Find where the given text appears and provide that cell's center as (X, Y) coordinate. 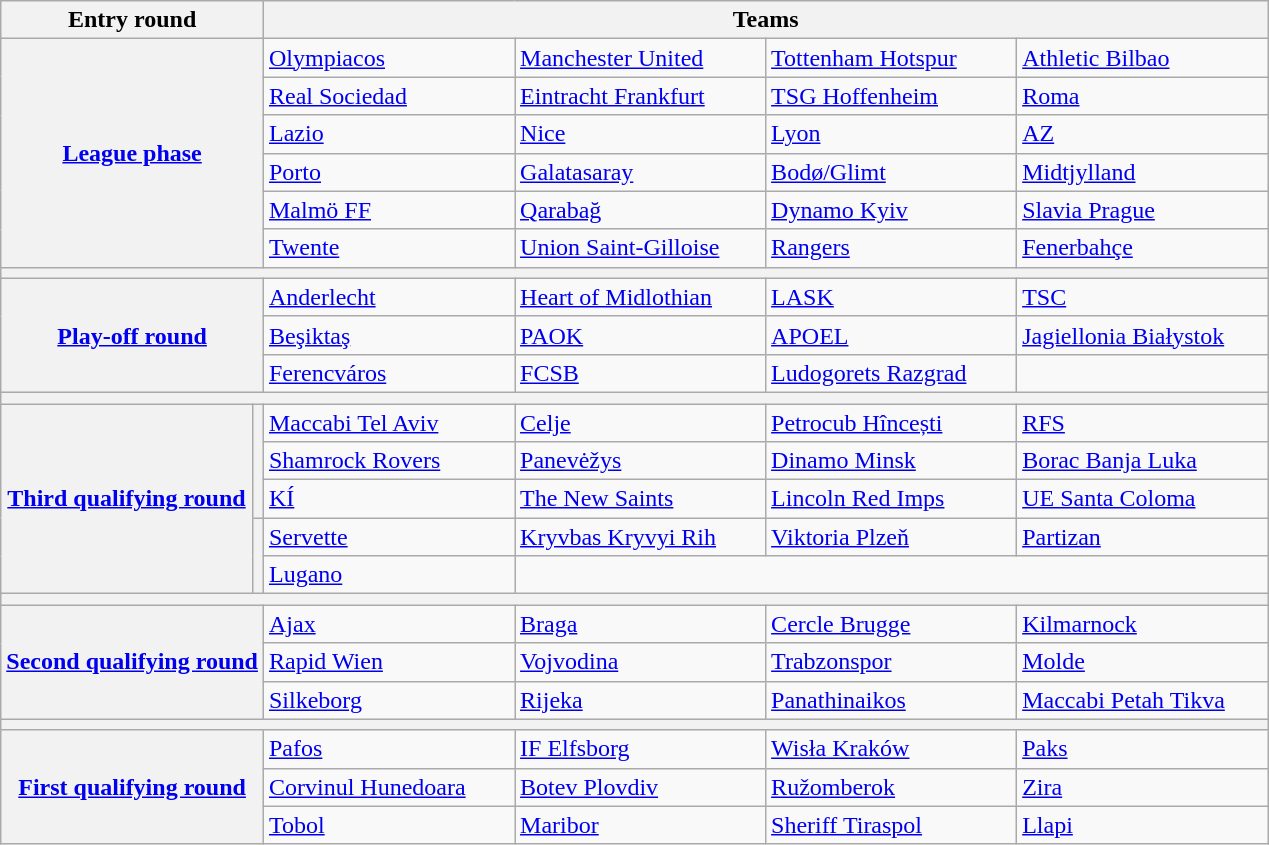
Panevėžys (640, 461)
Botev Plovdiv (640, 787)
Dinamo Minsk (892, 461)
Ludogorets Razgrad (892, 373)
FCSB (640, 373)
Kryvbas Kryvyi Rih (640, 537)
Ferencváros (388, 373)
Third qualifying round (127, 499)
First qualifying round (132, 787)
Dynamo Kyiv (892, 210)
Paks (1142, 749)
Silkeborg (388, 700)
Servette (388, 537)
IF Elfsborg (640, 749)
Wisła Kraków (892, 749)
Lazio (388, 134)
Petrocub Hîncești (892, 423)
Rangers (892, 248)
Teams (765, 20)
Borac Banja Luka (1142, 461)
Galatasaray (640, 172)
Anderlecht (388, 297)
Trabzonspor (892, 662)
Shamrock Rovers (388, 461)
TSC (1142, 297)
Partizan (1142, 537)
Ajax (388, 624)
Eintracht Frankfurt (640, 96)
Maccabi Petah Tikva (1142, 700)
Beşiktaş (388, 335)
League phase (132, 153)
Lincoln Red Imps (892, 499)
Tottenham Hotspur (892, 58)
APOEL (892, 335)
TSG Hoffenheim (892, 96)
Maccabi Tel Aviv (388, 423)
Second qualifying round (132, 662)
PAOK (640, 335)
Union Saint-Gilloise (640, 248)
Lyon (892, 134)
Olympiacos (388, 58)
Heart of Midlothian (640, 297)
Pafos (388, 749)
Twente (388, 248)
Jagiellonia Białystok (1142, 335)
Tobol (388, 825)
Midtjylland (1142, 172)
Lugano (388, 575)
Corvinul Hunedoara (388, 787)
Cercle Brugge (892, 624)
UE Santa Coloma (1142, 499)
Roma (1142, 96)
Play-off round (132, 335)
Athletic Bilbao (1142, 58)
Vojvodina (640, 662)
Braga (640, 624)
The New Saints (640, 499)
Maribor (640, 825)
Llapi (1142, 825)
Qarabağ (640, 210)
Viktoria Plzeň (892, 537)
AZ (1142, 134)
Ružomberok (892, 787)
Rijeka (640, 700)
RFS (1142, 423)
Bodø/Glimt (892, 172)
Manchester United (640, 58)
LASK (892, 297)
Zira (1142, 787)
Panathinaikos (892, 700)
Rapid Wien (388, 662)
Slavia Prague (1142, 210)
Molde (1142, 662)
Sheriff Tiraspol (892, 825)
Entry round (132, 20)
Nice (640, 134)
Malmö FF (388, 210)
Kilmarnock (1142, 624)
Porto (388, 172)
Celje (640, 423)
Fenerbahçe (1142, 248)
Real Sociedad (388, 96)
KÍ (388, 499)
